Pinpoint the cell where the given text exists, returning its [X, Y] midpoint coordinate. 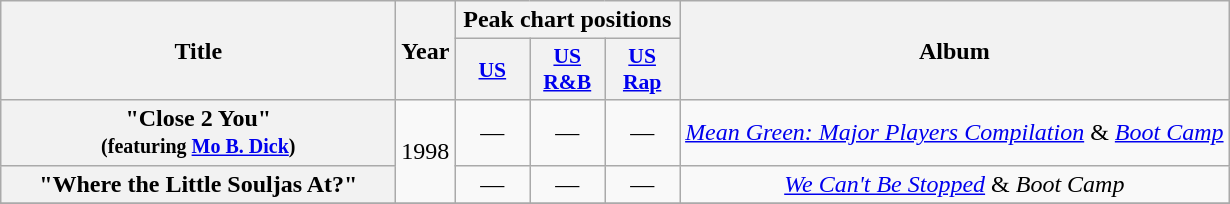
Title [198, 50]
"Where the Little Souljas At?" [198, 184]
1998 [426, 152]
Peak chart positions [568, 20]
USRap [642, 70]
"Close 2 You"(featuring Mo B. Dick) [198, 132]
Album [954, 50]
US [492, 70]
We Can't Be Stopped & Boot Camp [954, 184]
Year [426, 50]
Mean Green: Major Players Compilation & Boot Camp [954, 132]
USR&B [568, 70]
